From the cell containing the given text, extract its center point as (X, Y) coordinate. 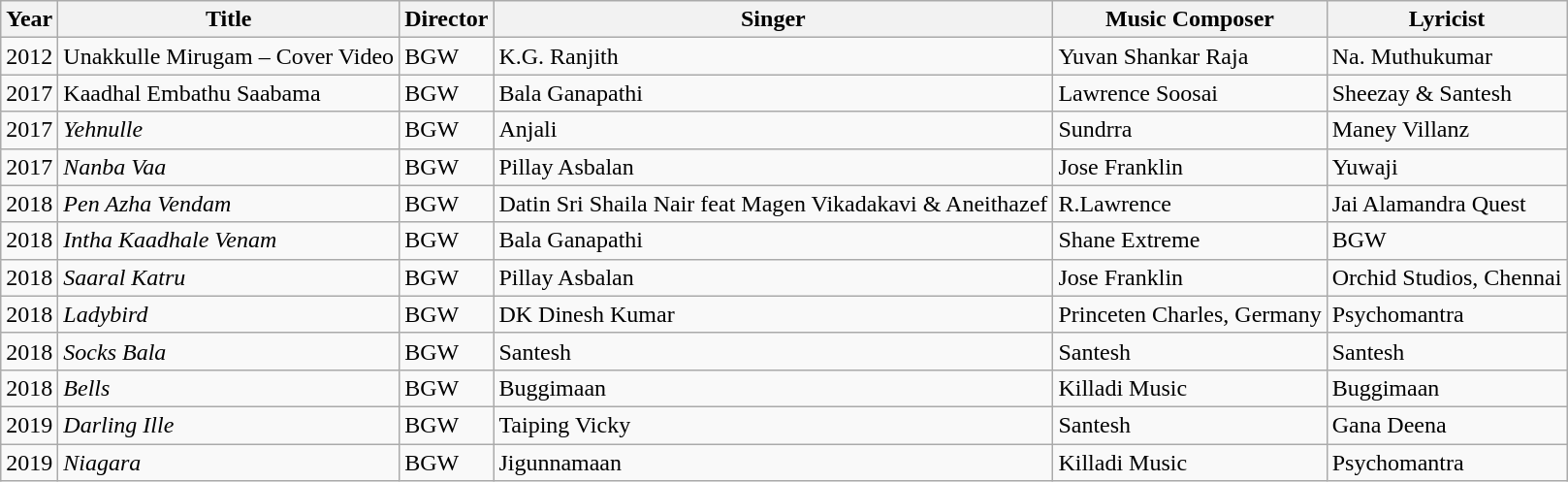
Saaral Katru (229, 277)
Ladybird (229, 314)
Singer (774, 19)
Gana Deena (1447, 425)
Orchid Studios, Chennai (1447, 277)
Yuwaji (1447, 167)
Yuvan Shankar Raja (1190, 56)
Princeten Charles, Germany (1190, 314)
Title (229, 19)
Na. Muthukumar (1447, 56)
Year (29, 19)
R.Lawrence (1190, 204)
Jai Alamandra Quest (1447, 204)
Niagara (229, 463)
Taiping Vicky (774, 425)
Lawrence Soosai (1190, 93)
K.G. Ranjith (774, 56)
Shane Extreme (1190, 241)
Kaadhal Embathu Saabama (229, 93)
Bells (229, 388)
2012 (29, 56)
Datin Sri Shaila Nair feat Magen Vikadakavi & Aneithazef (774, 204)
Yehnulle (229, 130)
Lyricist (1447, 19)
Sundrra (1190, 130)
Nanba Vaa (229, 167)
Intha Kaadhale Venam (229, 241)
Pen Azha Vendam (229, 204)
DK Dinesh Kumar (774, 314)
Unakkulle Mirugam – Cover Video (229, 56)
Socks Bala (229, 351)
Maney Villanz (1447, 130)
Music Composer (1190, 19)
Anjali (774, 130)
Jigunnamaan (774, 463)
Director (446, 19)
Sheezay & Santesh (1447, 93)
Darling Ille (229, 425)
